Find where the given text appears and provide that cell's center as (X, Y) coordinate. 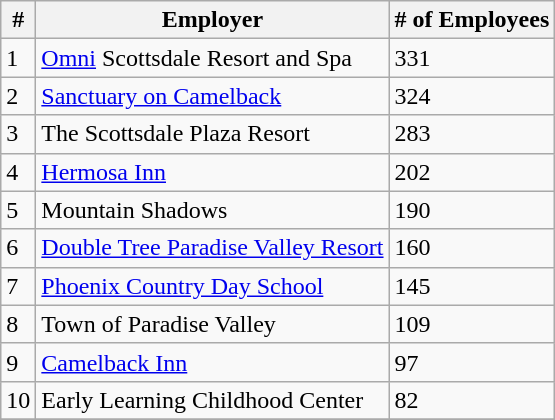
The Scottsdale Plaza Resort (212, 134)
9 (18, 362)
Employer (212, 20)
4 (18, 172)
202 (472, 172)
# of Employees (472, 20)
1 (18, 58)
331 (472, 58)
97 (472, 362)
8 (18, 324)
190 (472, 210)
145 (472, 286)
7 (18, 286)
5 (18, 210)
82 (472, 400)
283 (472, 134)
Camelback Inn (212, 362)
Hermosa Inn (212, 172)
6 (18, 248)
324 (472, 96)
Mountain Shadows (212, 210)
Sanctuary on Camelback (212, 96)
Town of Paradise Valley (212, 324)
Early Learning Childhood Center (212, 400)
# (18, 20)
Omni Scottsdale Resort and Spa (212, 58)
160 (472, 248)
10 (18, 400)
Double Tree Paradise Valley Resort (212, 248)
2 (18, 96)
109 (472, 324)
3 (18, 134)
Phoenix Country Day School (212, 286)
